Identify which cell holds the provided text, then report its [x, y] central coordinate. 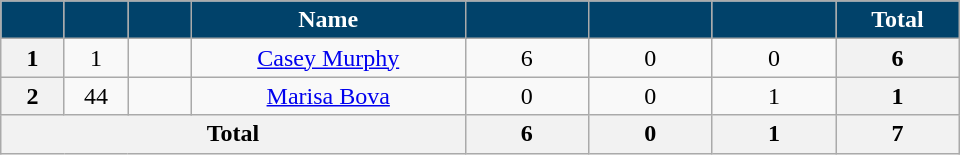
Name [328, 20]
Marisa Bova [328, 96]
Casey Murphy [328, 58]
7 [898, 134]
44 [96, 96]
2 [33, 96]
